Provide the [x, y] coordinate of the cell's center where the given text is located.  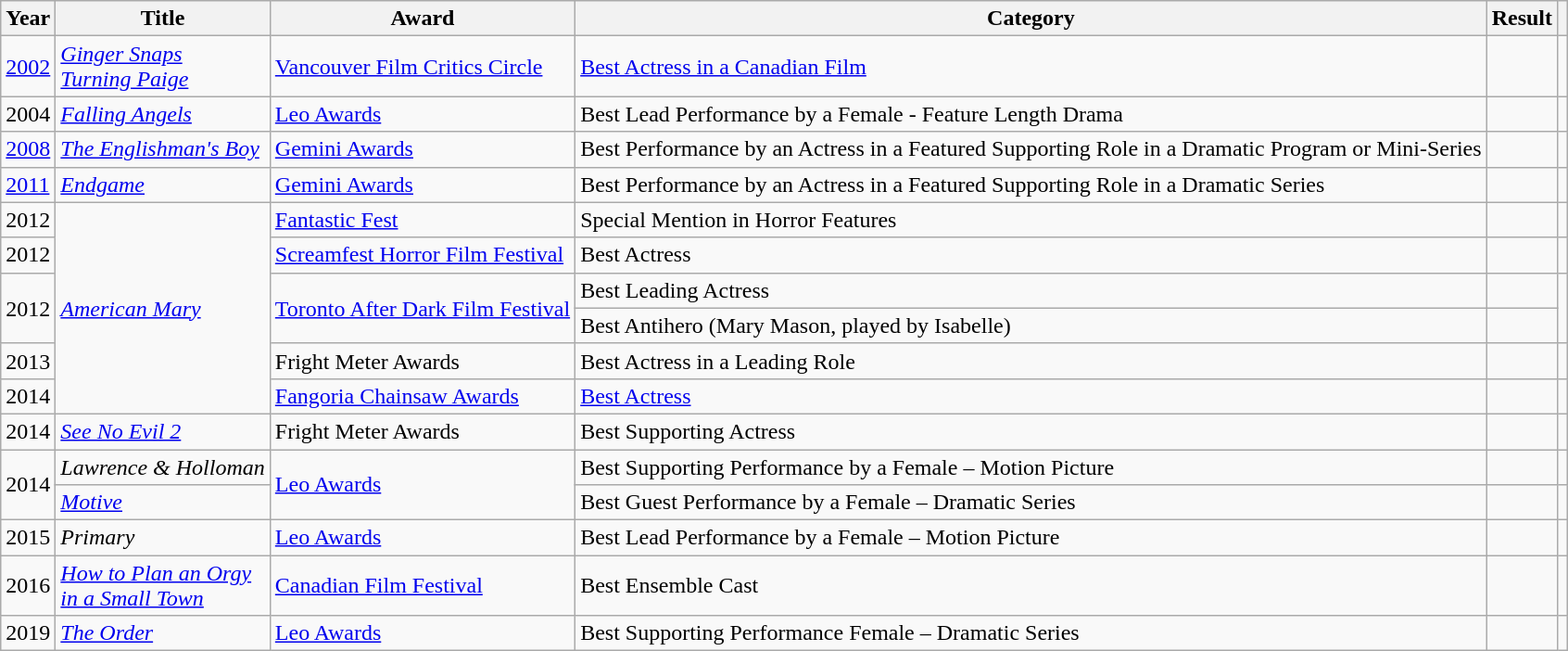
Vancouver Film Critics Circle [423, 67]
Best Performance by an Actress in a Featured Supporting Role in a Dramatic Program or Mini-Series [1031, 149]
Best Lead Performance by a Female – Motion Picture [1031, 538]
Fantastic Fest [423, 220]
Result [1522, 19]
2016 [28, 586]
Screamfest Horror Film Festival [423, 255]
Best Actress in a Leading Role [1031, 361]
2015 [28, 538]
See No Evil 2 [163, 431]
Special Mention in Horror Features [1031, 220]
Best Antihero (Mary Mason, played by Isabelle) [1031, 325]
Endgame [163, 185]
Best Supporting Performance by a Female – Motion Picture [1031, 466]
Best Supporting Actress [1031, 431]
Best Performance by an Actress in a Featured Supporting Role in a Dramatic Series [1031, 185]
Lawrence & Holloman [163, 466]
Best Supporting Performance Female – Dramatic Series [1031, 633]
Award [423, 19]
Primary [163, 538]
Motive [163, 503]
Title [163, 19]
2008 [28, 149]
2013 [28, 361]
2011 [28, 185]
Category [1031, 19]
Best Guest Performance by a Female – Dramatic Series [1031, 503]
American Mary [163, 308]
2002 [28, 67]
Fangoria Chainsaw Awards [423, 396]
Best Lead Performance by a Female - Feature Length Drama [1031, 114]
Ginger SnapsTurning Paige [163, 67]
Best Ensemble Cast [1031, 586]
Toronto After Dark Film Festival [423, 308]
How to Plan an Orgyin a Small Town [163, 586]
Best Leading Actress [1031, 290]
The Englishman's Boy [163, 149]
2019 [28, 633]
2004 [28, 114]
Best Actress in a Canadian Film [1031, 67]
Falling Angels [163, 114]
The Order [163, 633]
Canadian Film Festival [423, 586]
Year [28, 19]
